Return (X, Y) of the center of cell containing provided text 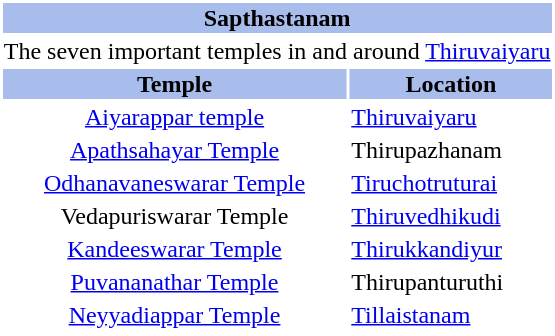
Thiruvaiyaru (451, 117)
Apathsahayar Temple (174, 150)
Location (451, 84)
Sapthastanam (277, 18)
Thiruvedhikudi (451, 216)
Temple (174, 84)
Odhanavaneswarar Temple (174, 183)
Tiruchotruturai (451, 183)
Kandeeswarar Temple (174, 249)
Puvananathar Temple (174, 282)
Aiyarappar temple (174, 117)
Thirukkandiyur (451, 249)
Thirupanturuthi (451, 282)
Tillaistanam (451, 315)
The seven important temples in and around Thiruvaiyaru (277, 51)
Vedapuriswarar Temple (174, 216)
Neyyadiappar Temple (174, 315)
Thirupazhanam (451, 150)
